Determine the [x, y] coordinate at the center of the cell enclosing the given text.  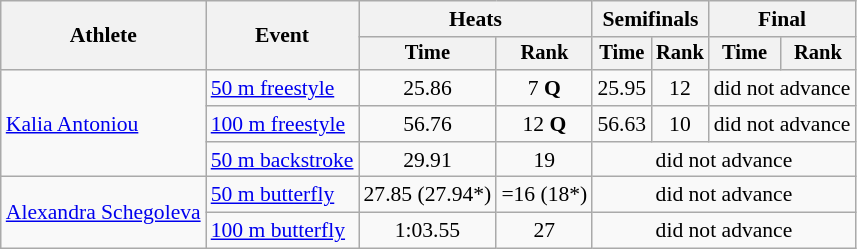
19 [544, 160]
12 Q [544, 124]
10 [680, 124]
56.63 [622, 124]
50 m freestyle [282, 88]
50 m backstroke [282, 160]
7 Q [544, 88]
25.95 [622, 88]
27 [544, 231]
29.91 [427, 160]
100 m freestyle [282, 124]
Semifinals [650, 19]
12 [680, 88]
56.76 [427, 124]
100 m butterfly [282, 231]
1:03.55 [427, 231]
Kalia Antoniou [104, 124]
25.86 [427, 88]
Heats [475, 19]
Athlete [104, 36]
50 m butterfly [282, 195]
Final [782, 19]
Event [282, 36]
27.85 (27.94*) [427, 195]
Alexandra Schegoleva [104, 212]
=16 (18*) [544, 195]
